Capture the cell that displays the provided text and extract its [x, y] central coordinate. 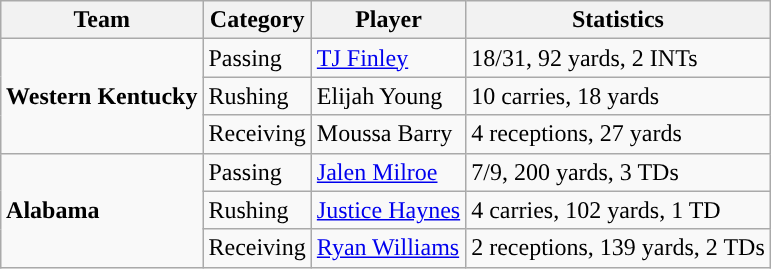
2 receptions, 139 yards, 2 TDs [618, 248]
TJ Finley [388, 58]
Ryan Williams [388, 248]
Justice Haynes [388, 210]
Team [102, 20]
Category [257, 20]
Statistics [618, 20]
Moussa Barry [388, 134]
Western Kentucky [102, 96]
Jalen Milroe [388, 172]
4 receptions, 27 yards [618, 134]
10 carries, 18 yards [618, 96]
7/9, 200 yards, 3 TDs [618, 172]
18/31, 92 yards, 2 INTs [618, 58]
4 carries, 102 yards, 1 TD [618, 210]
Alabama [102, 210]
Elijah Young [388, 96]
Player [388, 20]
